Locate the cell with the specified text and output its (x, y) center coordinate. 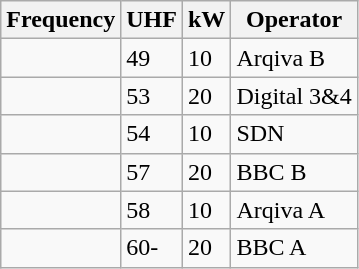
53 (152, 96)
57 (152, 172)
Frequency (61, 20)
Digital 3&4 (294, 96)
kW (206, 20)
BBC A (294, 248)
Arqiva A (294, 210)
SDN (294, 134)
Operator (294, 20)
Arqiva B (294, 58)
60- (152, 248)
UHF (152, 20)
58 (152, 210)
49 (152, 58)
BBC B (294, 172)
54 (152, 134)
